Return the (x, y) coordinate for the center point of the cell that contains the specified text.  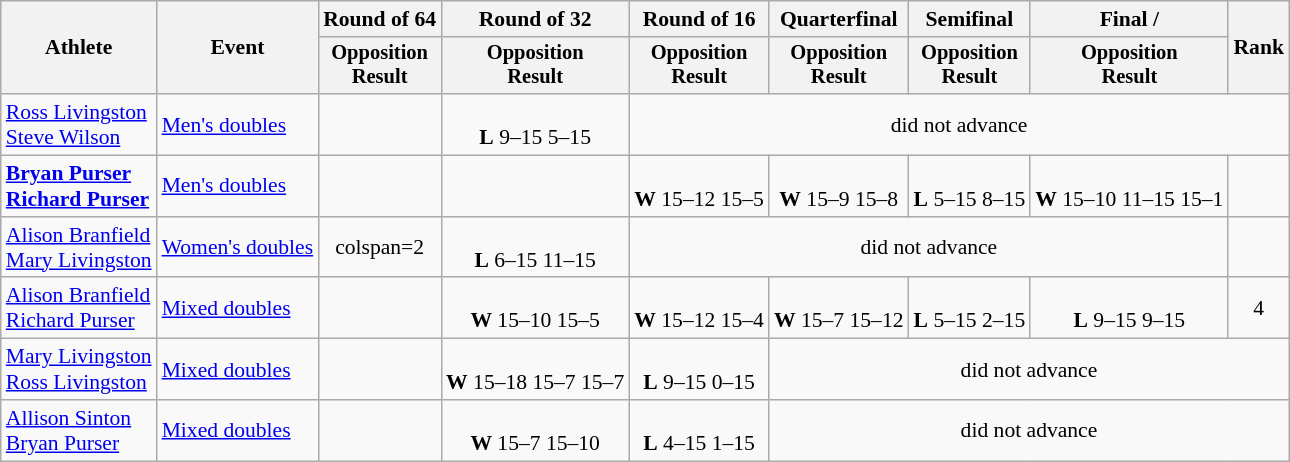
Round of 16 (699, 19)
W 15–9 15–8 (839, 186)
W 15–12 15–5 (699, 186)
Allison SintonBryan Purser (79, 430)
colspan=2 (380, 248)
L 9–15 9–15 (1129, 308)
Rank (1258, 48)
L 5–15 8–15 (970, 186)
L 5–15 2–15 (970, 308)
Bryan PurserRichard Purser (79, 186)
W 15–10 15–5 (535, 308)
Athlete (79, 48)
L 6–15 11–15 (535, 248)
Event (238, 48)
Round of 32 (535, 19)
L 9–15 0–15 (699, 370)
Round of 64 (380, 19)
Alison BranfieldRichard Purser (79, 308)
4 (1258, 308)
Ross LivingstonSteve Wilson (79, 124)
W 15–10 11–15 15–1 (1129, 186)
Women's doubles (238, 248)
Alison BranfieldMary Livingston (79, 248)
W 15–18 15–7 15–7 (535, 370)
W 15–12 15–4 (699, 308)
Final / (1129, 19)
L 4–15 1–15 (699, 430)
W 15–7 15–12 (839, 308)
Mary LivingstonRoss Livingston (79, 370)
Semifinal (970, 19)
L 9–15 5–15 (535, 124)
W 15–7 15–10 (535, 430)
Quarterfinal (839, 19)
